Detect which cell encompasses the target text, then output its (X, Y) center coordinate. 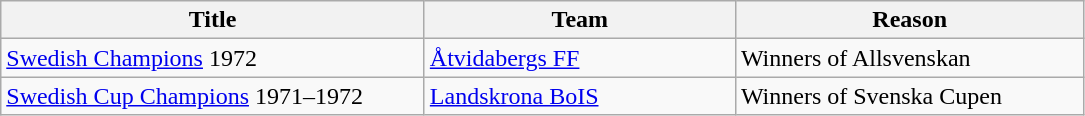
Swedish Champions 1972 (213, 58)
Reason (910, 20)
Title (213, 20)
Landskrona BoIS (580, 96)
Swedish Cup Champions 1971–1972 (213, 96)
Team (580, 20)
Winners of Allsvenskan (910, 58)
Åtvidabergs FF (580, 58)
Winners of Svenska Cupen (910, 96)
